Pinpoint the cell where the given text exists, returning its (X, Y) midpoint coordinate. 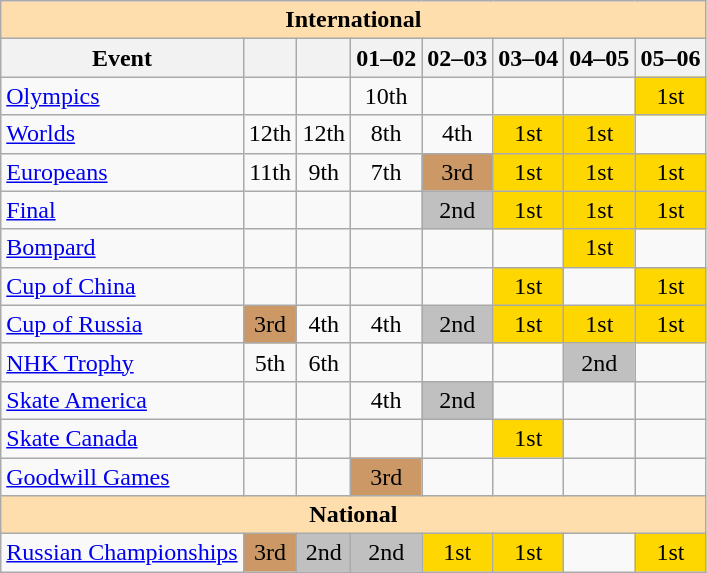
Worlds (122, 134)
Cup of Russia (122, 324)
8th (386, 134)
03–04 (528, 58)
Cup of China (122, 286)
05–06 (670, 58)
Goodwill Games (122, 477)
9th (324, 172)
National (354, 515)
10th (386, 96)
Skate America (122, 400)
Final (122, 210)
Skate Canada (122, 438)
NHK Trophy (122, 362)
04–05 (600, 58)
02–03 (458, 58)
Event (122, 58)
Olympics (122, 96)
Russian Championships (122, 553)
01–02 (386, 58)
International (354, 20)
5th (270, 362)
Europeans (122, 172)
Bompard (122, 248)
7th (386, 172)
6th (324, 362)
11th (270, 172)
